Provide the [x, y] coordinate of the cell's center where the given text is located.  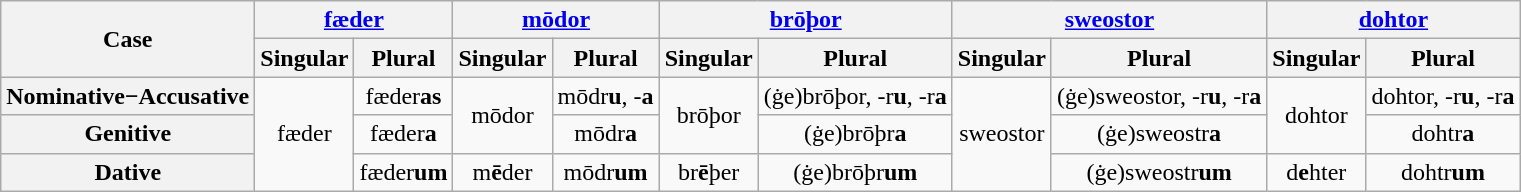
fædera [404, 134]
(ġe)sweostor, -ru, -ra [1158, 96]
(ġe)sweostra [1158, 134]
(ġe)brōþrum [855, 172]
Dative [128, 172]
Nominative−Accusative [128, 96]
dohtor, -ru, -ra [1443, 96]
mōdru, -a [606, 96]
mōdrum [606, 172]
mēder [502, 172]
(ġe)sweostrum [1158, 172]
Genitive [128, 134]
(ġe)brōþor, -ru, -ra [855, 96]
dohtra [1443, 134]
fæderum [404, 172]
dohtrum [1443, 172]
dehter [1316, 172]
brēþer [708, 172]
fæderas [404, 96]
(ġe)brōþra [855, 134]
mōdra [606, 134]
Case [128, 39]
